Search for the cell housing the specified text and yield its (X, Y) center coordinate. 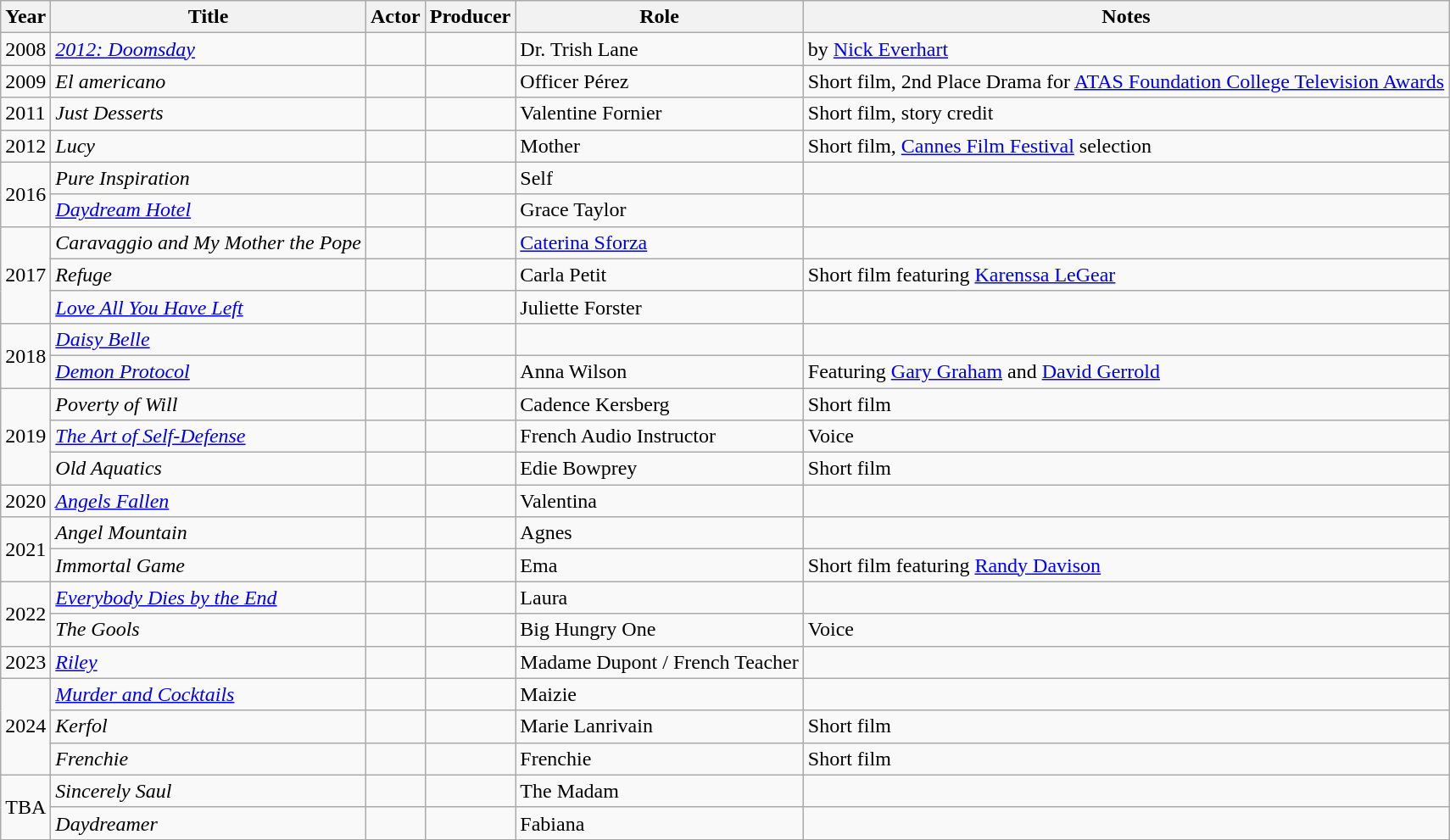
Demon Protocol (209, 371)
Title (209, 17)
Caterina Sforza (660, 242)
Actor (395, 17)
Lucy (209, 146)
2020 (25, 501)
Featuring Gary Graham and David Gerrold (1126, 371)
Agnes (660, 533)
Caravaggio and My Mother the Pope (209, 242)
Refuge (209, 275)
Sincerely Saul (209, 791)
Anna Wilson (660, 371)
Short film, story credit (1126, 114)
Big Hungry One (660, 630)
Producer (470, 17)
Short film, 2nd Place Drama for ATAS Foundation College Television Awards (1126, 81)
Role (660, 17)
2016 (25, 194)
Edie Bowprey (660, 469)
by Nick Everhart (1126, 49)
Valentina (660, 501)
2022 (25, 614)
2011 (25, 114)
The Art of Self-Defense (209, 437)
The Madam (660, 791)
Cadence Kersberg (660, 404)
Fabiana (660, 823)
French Audio Instructor (660, 437)
Short film, Cannes Film Festival selection (1126, 146)
Mother (660, 146)
Riley (209, 662)
Angel Mountain (209, 533)
Daydream Hotel (209, 210)
The Gools (209, 630)
Kerfol (209, 726)
2023 (25, 662)
Immortal Game (209, 565)
Marie Lanrivain (660, 726)
Love All You Have Left (209, 307)
Dr. Trish Lane (660, 49)
2019 (25, 437)
2012 (25, 146)
Self (660, 178)
Short film featuring Randy Davison (1126, 565)
Laura (660, 598)
Valentine Fornier (660, 114)
2018 (25, 355)
2017 (25, 275)
Everybody Dies by the End (209, 598)
Notes (1126, 17)
Carla Petit (660, 275)
El americano (209, 81)
Year (25, 17)
2012: Doomsday (209, 49)
Officer Pérez (660, 81)
2024 (25, 726)
Short film featuring Karenssa LeGear (1126, 275)
Grace Taylor (660, 210)
2021 (25, 549)
TBA (25, 807)
2009 (25, 81)
Poverty of Will (209, 404)
Pure Inspiration (209, 178)
Maizie (660, 694)
Old Aquatics (209, 469)
Murder and Cocktails (209, 694)
Daisy Belle (209, 339)
Angels Fallen (209, 501)
Madame Dupont / French Teacher (660, 662)
Ema (660, 565)
2008 (25, 49)
Just Desserts (209, 114)
Juliette Forster (660, 307)
Daydreamer (209, 823)
